Return (X, Y) of the center of cell containing provided text 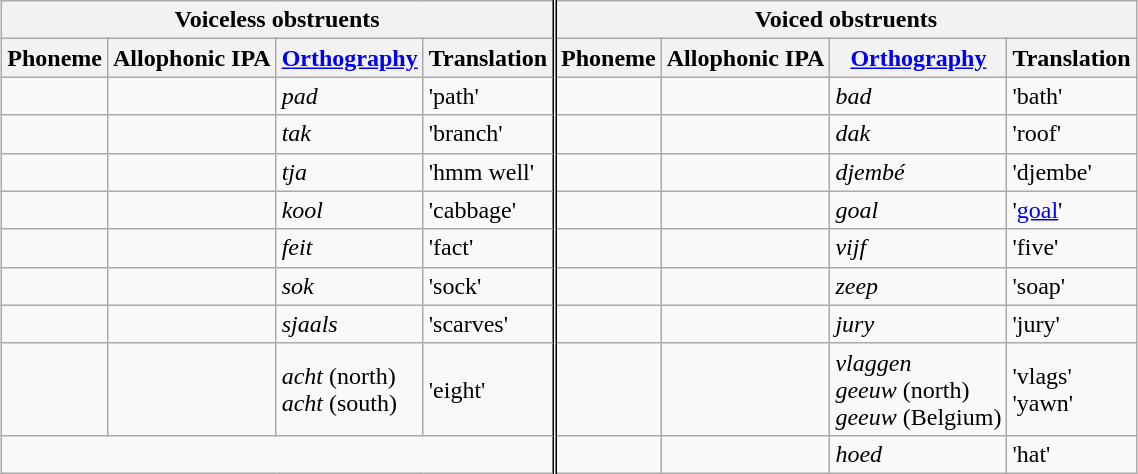
zeep (918, 286)
'vlags''yawn' (1072, 389)
jury (918, 324)
sjaals (350, 324)
'cabbage' (488, 210)
vlaggengeeuw (north)geeuw (Belgium) (918, 389)
'scarves' (488, 324)
'five' (1072, 248)
dak (918, 134)
'bath' (1072, 96)
feit (350, 248)
kool (350, 210)
'djembe' (1072, 172)
'goal' (1072, 210)
bad (918, 96)
'jury' (1072, 324)
vijf (918, 248)
tja (350, 172)
'branch' (488, 134)
tak (350, 134)
'path' (488, 96)
sok (350, 286)
'eight' (488, 389)
'sock' (488, 286)
goal (918, 210)
'hat' (1072, 454)
hoed (918, 454)
'soap' (1072, 286)
djembé (918, 172)
Voiced obstruents (845, 20)
Voiceless obstruents (278, 20)
acht (north)acht (south) (350, 389)
'fact' (488, 248)
pad (350, 96)
'hmm well' (488, 172)
'roof' (1072, 134)
